Identify which cell holds the provided text, then report its [x, y] central coordinate. 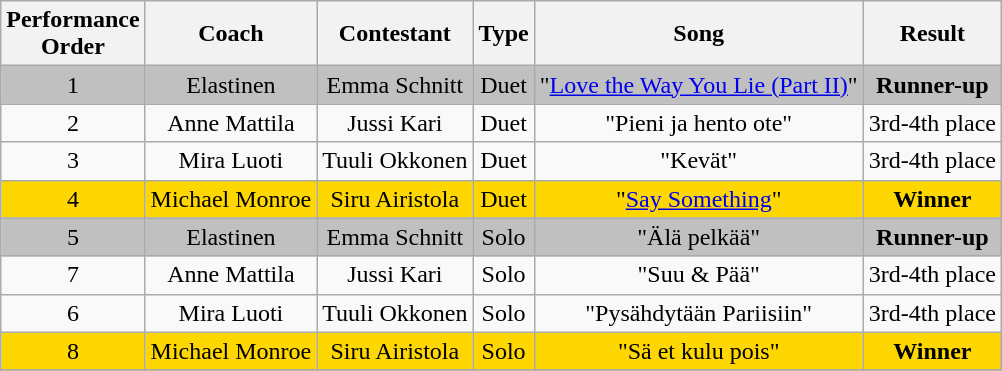
1 [73, 85]
"Sä et kulu pois" [698, 351]
"Suu & Pää" [698, 275]
Coach [231, 34]
7 [73, 275]
"Love the Way You Lie (Part II)" [698, 85]
"Pysähdytään Pariisiin" [698, 313]
6 [73, 313]
5 [73, 237]
"Älä pelkää" [698, 237]
Type [504, 34]
"Kevät" [698, 161]
4 [73, 199]
8 [73, 351]
Performance Order [73, 34]
2 [73, 123]
Result [932, 34]
"Say Something" [698, 199]
Song [698, 34]
"Pieni ja hento ote" [698, 123]
Contestant [395, 34]
3 [73, 161]
